Determine the [x, y] coordinate at the center of the cell enclosing the given text.  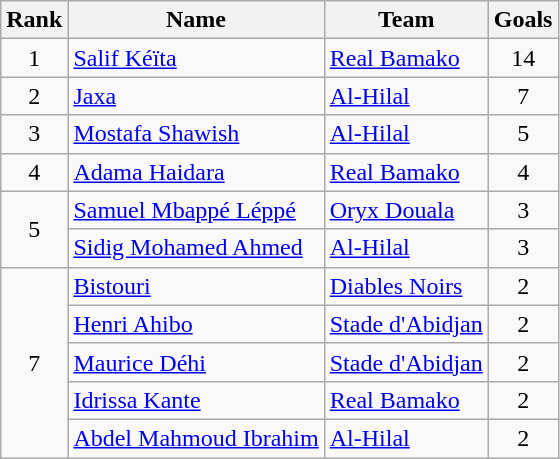
Diables Noirs [406, 286]
Maurice Déhi [196, 362]
Jaxa [196, 96]
Idrissa Kante [196, 400]
Henri Ahibo [196, 324]
Salif Kéïta [196, 58]
Team [406, 20]
Goals [523, 20]
14 [523, 58]
Abdel Mahmoud Ibrahim [196, 438]
Sidig Mohamed Ahmed [196, 248]
Mostafa Shawish [196, 134]
Oryx Douala [406, 210]
Name [196, 20]
Adama Haidara [196, 172]
Bistouri [196, 286]
Samuel Mbappé Léppé [196, 210]
Rank [34, 20]
1 [34, 58]
